Determine the (X, Y) coordinate at the center of the cell enclosing the given text.  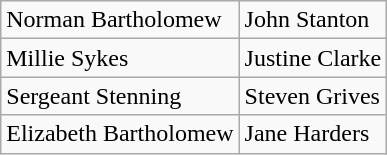
Norman Bartholomew (120, 20)
Millie Sykes (120, 58)
John Stanton (313, 20)
Sergeant Stenning (120, 96)
Elizabeth Bartholomew (120, 134)
Jane Harders (313, 134)
Steven Grives (313, 96)
Justine Clarke (313, 58)
